From the cell containing the given text, extract its center point as (X, Y) coordinate. 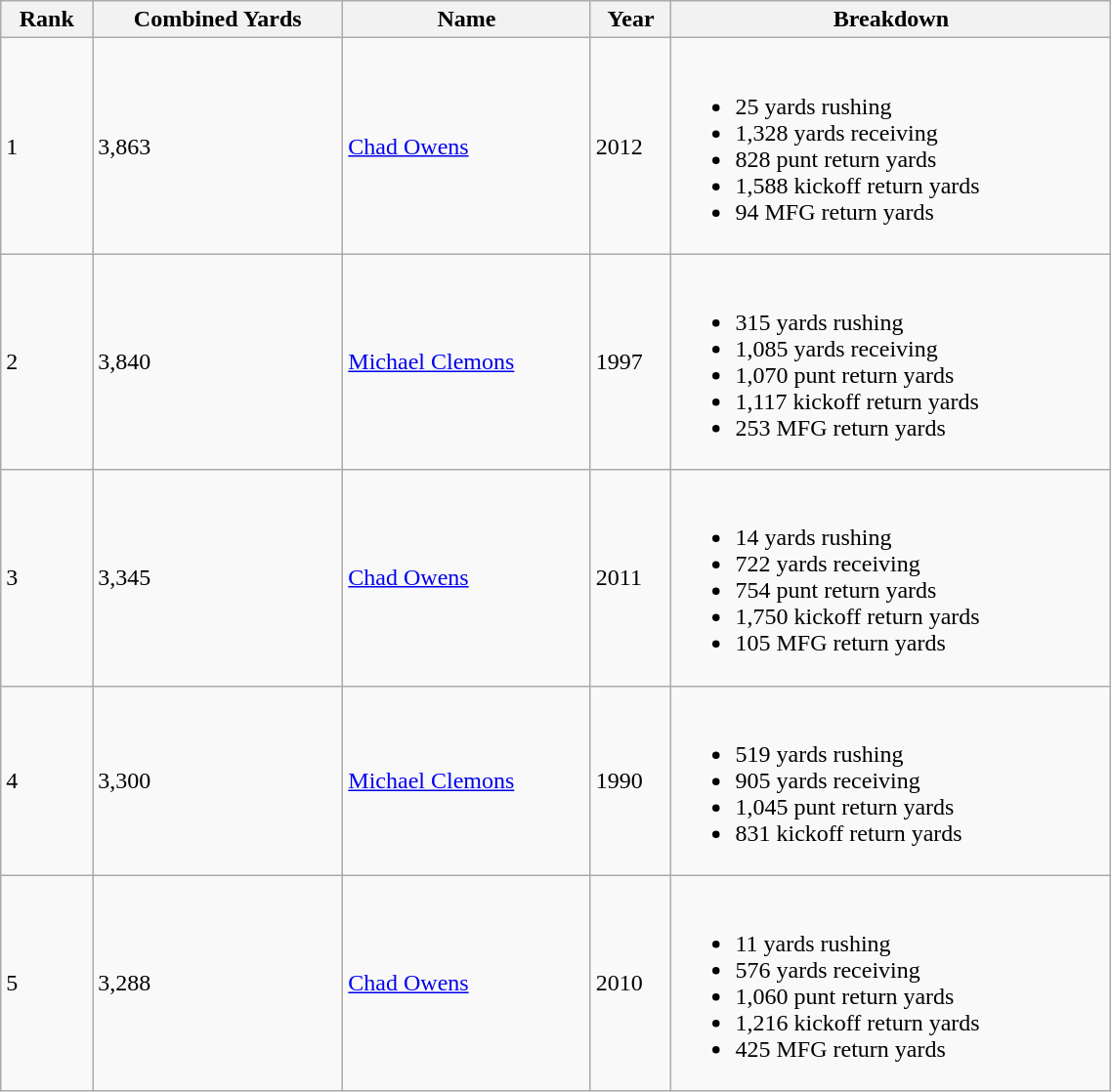
Combined Yards (218, 20)
3,300 (218, 780)
519 yards rushing905 yards receiving1,045 punt return yards831 kickoff return yards (891, 780)
Breakdown (891, 20)
11 yards rushing576 yards receiving1,060 punt return yards1,216 kickoff return yards425 MFG return yards (891, 983)
14 yards rushing722 yards receiving754 punt return yards1,750 kickoff return yards105 MFG return yards (891, 578)
1 (47, 147)
5 (47, 983)
Year (631, 20)
Name (467, 20)
Rank (47, 20)
3,863 (218, 147)
3,345 (218, 578)
315 yards rushing1,085 yards receiving1,070 punt return yards1,117 kickoff return yards253 MFG return yards (891, 361)
1997 (631, 361)
3,840 (218, 361)
1990 (631, 780)
2010 (631, 983)
3,288 (218, 983)
3 (47, 578)
2011 (631, 578)
2 (47, 361)
4 (47, 780)
25 yards rushing1,328 yards receiving828 punt return yards1,588 kickoff return yards94 MFG return yards (891, 147)
2012 (631, 147)
